Determine the [x, y] coordinate at the center of the cell enclosing the given text.  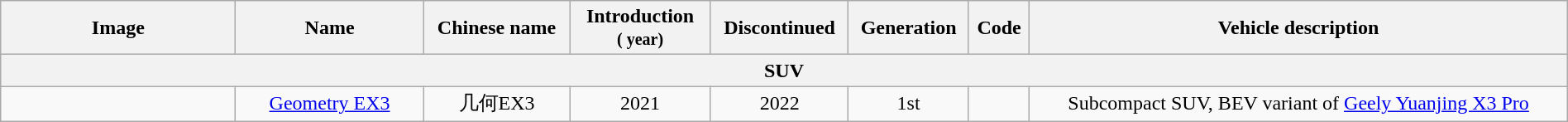
Chinese name [496, 28]
Geometry EX3 [329, 105]
Subcompact SUV, BEV variant of Geely Yuanjing X3 Pro [1298, 105]
几何EX3 [496, 105]
Introduction( year) [640, 28]
Generation [908, 28]
Name [329, 28]
Vehicle description [1298, 28]
2022 [779, 105]
Discontinued [779, 28]
SUV [784, 71]
Code [999, 28]
2021 [640, 105]
Image [118, 28]
1st [908, 105]
